For the text-containing cell, return its midpoint in [X, Y] coordinate format. 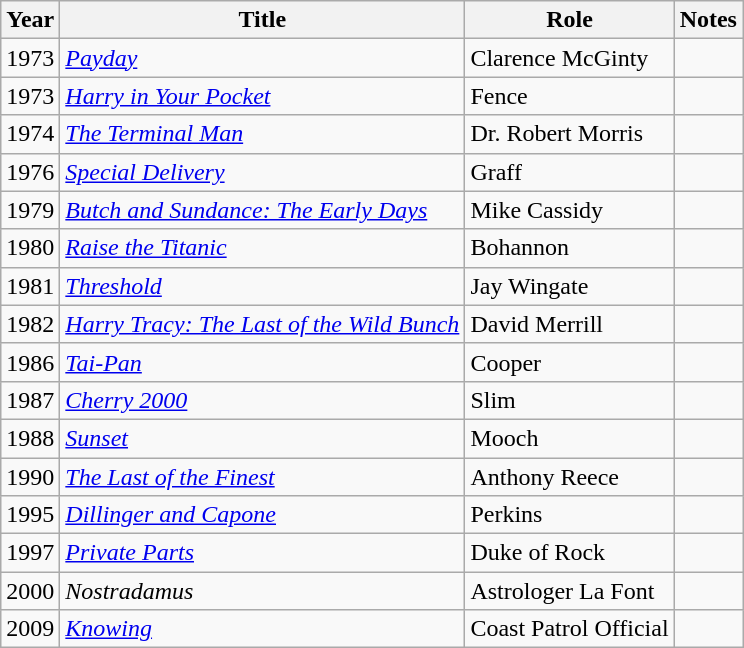
Graff [570, 172]
1987 [30, 400]
Harry in Your Pocket [262, 96]
Duke of Rock [570, 553]
1981 [30, 286]
Harry Tracy: The Last of the Wild Bunch [262, 324]
Anthony Reece [570, 477]
1997 [30, 553]
Threshold [262, 286]
Bohannon [570, 248]
Role [570, 20]
2009 [30, 629]
Perkins [570, 515]
1982 [30, 324]
David Merrill [570, 324]
Payday [262, 58]
Raise the Titanic [262, 248]
Sunset [262, 438]
Nostradamus [262, 591]
2000 [30, 591]
Cooper [570, 362]
1974 [30, 134]
Coast Patrol Official [570, 629]
1990 [30, 477]
Astrologer La Font [570, 591]
Clarence McGinty [570, 58]
Slim [570, 400]
Jay Wingate [570, 286]
Tai-Pan [262, 362]
1988 [30, 438]
Mooch [570, 438]
The Terminal Man [262, 134]
Dr. Robert Morris [570, 134]
Butch and Sundance: The Early Days [262, 210]
1995 [30, 515]
1976 [30, 172]
Mike Cassidy [570, 210]
1986 [30, 362]
Cherry 2000 [262, 400]
Private Parts [262, 553]
Notes [708, 20]
Year [30, 20]
Fence [570, 96]
Knowing [262, 629]
Title [262, 20]
1980 [30, 248]
1979 [30, 210]
Special Delivery [262, 172]
The Last of the Finest [262, 477]
Dillinger and Capone [262, 515]
